Return the [x, y] coordinate for the center point of the cell that contains the specified text.  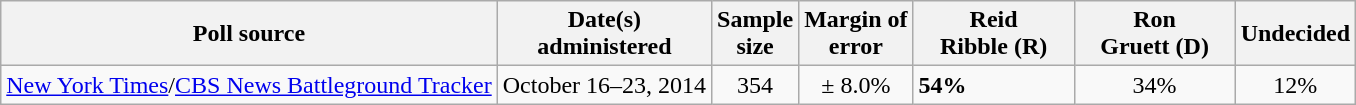
ReidRibble (R) [994, 34]
New York Times/CBS News Battleground Tracker [249, 85]
12% [1295, 85]
Margin oferror [856, 34]
RonGruett (D) [1154, 34]
Date(s)administered [604, 34]
± 8.0% [856, 85]
October 16–23, 2014 [604, 85]
54% [994, 85]
Undecided [1295, 34]
Samplesize [756, 34]
Poll source [249, 34]
354 [756, 85]
34% [1154, 85]
